Detect which cell encompasses the target text, then output its [x, y] center coordinate. 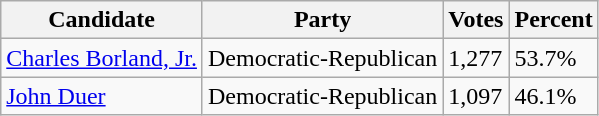
Percent [554, 20]
46.1% [554, 96]
John Duer [102, 96]
Charles Borland, Jr. [102, 58]
1,097 [476, 96]
Votes [476, 20]
53.7% [554, 58]
Party [322, 20]
1,277 [476, 58]
Candidate [102, 20]
